Return (x, y) of the center of cell containing provided text 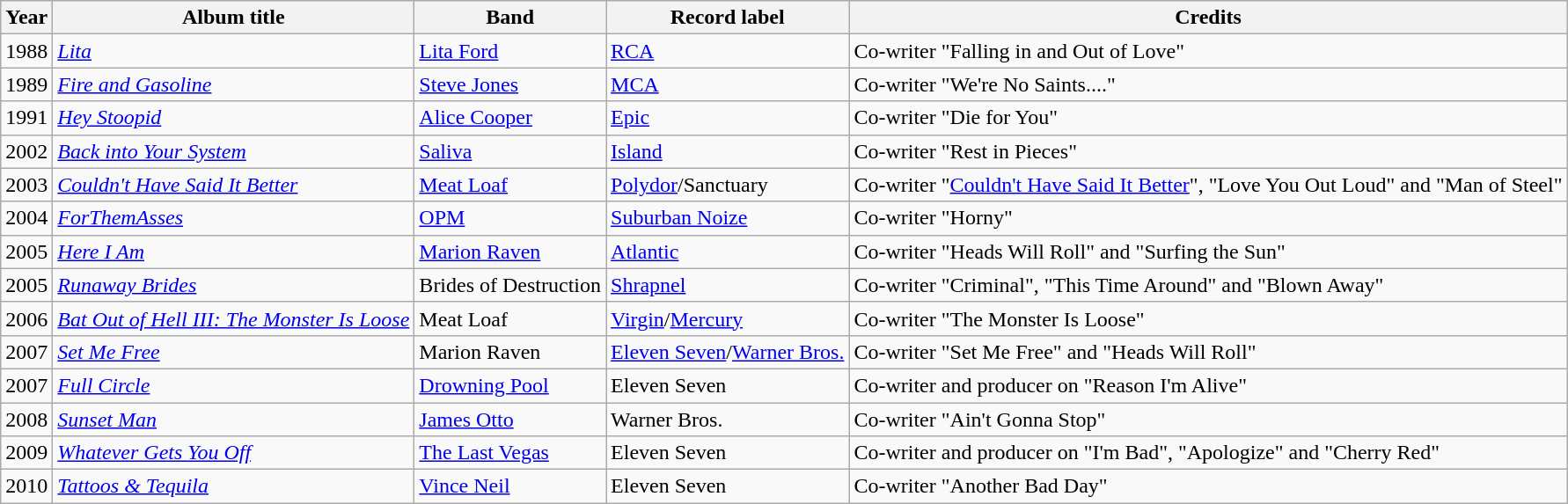
OPM (510, 218)
Sunset Man (234, 420)
Runaway Brides (234, 285)
Lita (234, 51)
James Otto (510, 420)
Atlantic (728, 252)
Couldn't Have Said It Better (234, 185)
Co-writer "Ain't Gonna Stop" (1208, 420)
RCA (728, 51)
Virgin/Mercury (728, 318)
Full Circle (234, 385)
Co-writer "Heads Will Roll" and "Surfing the Sun" (1208, 252)
Here I Am (234, 252)
Co-writer "Rest in Pieces" (1208, 151)
Warner Bros. (728, 420)
Co-writer "Couldn't Have Said It Better", "Love You Out Loud" and "Man of Steel" (1208, 185)
Saliva (510, 151)
Epic (728, 118)
2004 (26, 218)
Eleven Seven/Warner Bros. (728, 352)
Vince Neil (510, 486)
2008 (26, 420)
Co-writer and producer on "I'm Bad", "Apologize" and "Cherry Red" (1208, 453)
1989 (26, 84)
Lita Ford (510, 51)
2006 (26, 318)
MCA (728, 84)
1988 (26, 51)
Tattoos & Tequila (234, 486)
Suburban Noize (728, 218)
Co-writer "Criminal", "This Time Around" and "Blown Away" (1208, 285)
Co-writer "Die for You" (1208, 118)
2003 (26, 185)
2002 (26, 151)
Whatever Gets You Off (234, 453)
2009 (26, 453)
Co-writer "We're No Saints...." (1208, 84)
Bat Out of Hell III: The Monster Is Loose (234, 318)
2010 (26, 486)
Co-writer "The Monster Is Loose" (1208, 318)
1991 (26, 118)
Steve Jones (510, 84)
Band (510, 18)
Shrapnel (728, 285)
Back into Your System (234, 151)
Co-writer "Falling in and Out of Love" (1208, 51)
The Last Vegas (510, 453)
Year (26, 18)
Hey Stoopid (234, 118)
Drowning Pool (510, 385)
Island (728, 151)
Alice Cooper (510, 118)
Co-writer "Another Bad Day" (1208, 486)
Co-writer and producer on "Reason I'm Alive" (1208, 385)
ForThemAsses (234, 218)
Credits (1208, 18)
Album title (234, 18)
Co-writer "Horny" (1208, 218)
Co-writer "Set Me Free" and "Heads Will Roll" (1208, 352)
Brides of Destruction (510, 285)
Fire and Gasoline (234, 84)
Polydor/Sanctuary (728, 185)
Set Me Free (234, 352)
Record label (728, 18)
